From the cell containing the given text, extract its center point as [X, Y] coordinate. 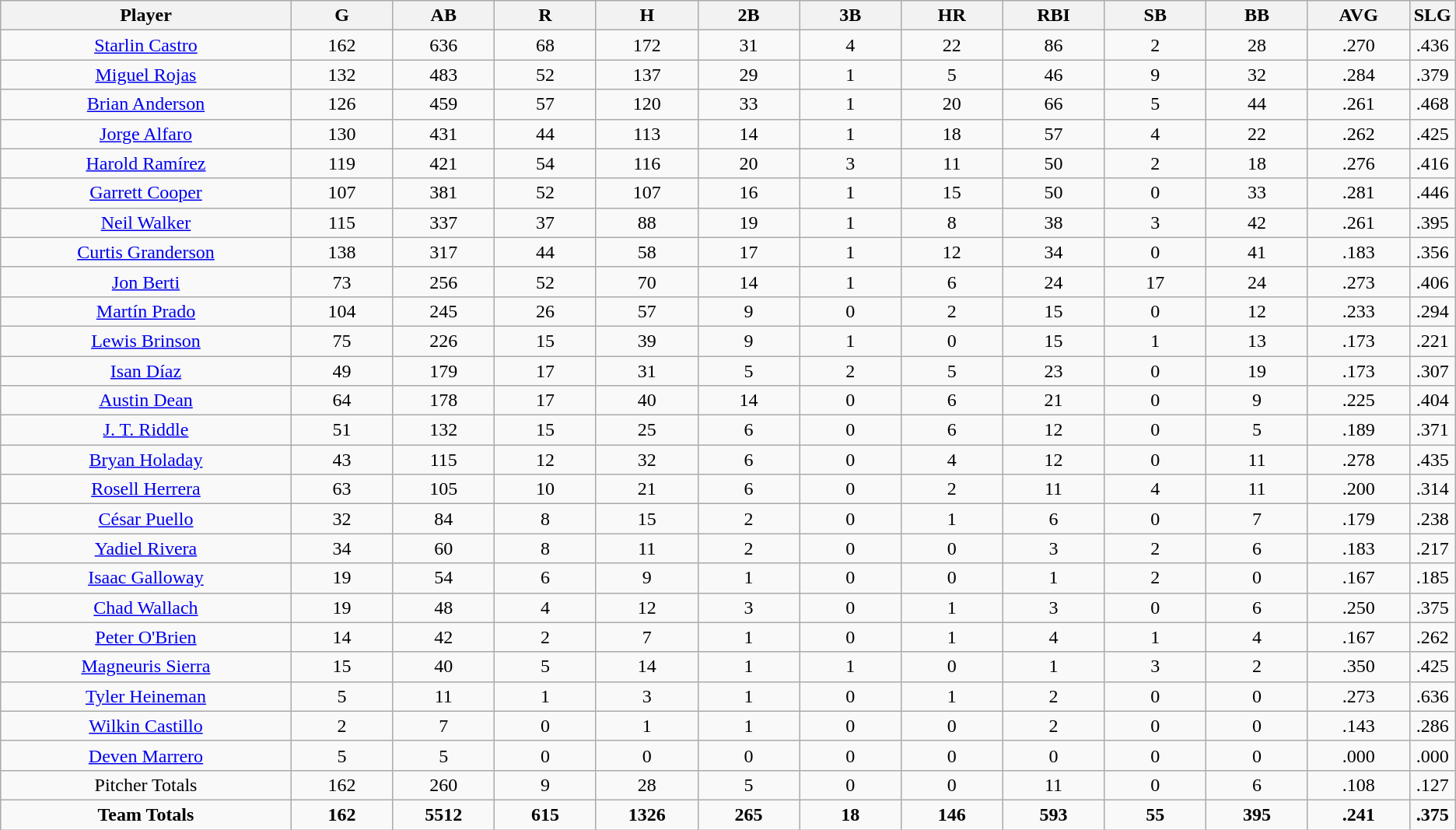
Harold Ramírez [146, 163]
.371 [1433, 430]
.286 [1433, 726]
.379 [1433, 75]
.189 [1358, 430]
48 [443, 608]
51 [342, 430]
Bryan Holaday [146, 460]
58 [647, 252]
.416 [1433, 163]
R [546, 16]
.221 [1433, 341]
483 [443, 75]
H [647, 16]
.446 [1433, 193]
88 [647, 222]
.200 [1358, 489]
Curtis Granderson [146, 252]
Miguel Rojas [146, 75]
Starlin Castro [146, 45]
Isan Díaz [146, 371]
.356 [1433, 252]
73 [342, 282]
70 [647, 282]
Isaac Galloway [146, 578]
615 [546, 814]
Peter O'Brien [146, 637]
.404 [1433, 401]
41 [1257, 252]
.307 [1433, 371]
26 [546, 311]
395 [1257, 814]
260 [443, 785]
.108 [1358, 785]
146 [952, 814]
SLG [1433, 16]
172 [647, 45]
113 [647, 134]
.636 [1433, 696]
Jon Berti [146, 282]
Team Totals [146, 814]
Player [146, 16]
68 [546, 45]
5512 [443, 814]
Garrett Cooper [146, 193]
13 [1257, 341]
178 [443, 401]
Lewis Brinson [146, 341]
.276 [1358, 163]
.350 [1358, 667]
49 [342, 371]
55 [1156, 814]
.179 [1358, 519]
.185 [1433, 578]
25 [647, 430]
120 [647, 104]
.225 [1358, 401]
179 [443, 371]
.314 [1433, 489]
.278 [1358, 460]
Chad Wallach [146, 608]
226 [443, 341]
104 [342, 311]
39 [647, 341]
431 [443, 134]
317 [443, 252]
.143 [1358, 726]
Brian Anderson [146, 104]
.270 [1358, 45]
.238 [1433, 519]
.436 [1433, 45]
421 [443, 163]
J. T. Riddle [146, 430]
130 [342, 134]
César Puello [146, 519]
.294 [1433, 311]
265 [748, 814]
138 [342, 252]
75 [342, 341]
636 [443, 45]
.468 [1433, 104]
Jorge Alfaro [146, 134]
Deven Marrero [146, 755]
G [342, 16]
64 [342, 401]
256 [443, 282]
Tyler Heineman [146, 696]
Pitcher Totals [146, 785]
Yadiel Rivera [146, 548]
43 [342, 460]
46 [1053, 75]
105 [443, 489]
.395 [1433, 222]
SB [1156, 16]
245 [443, 311]
Wilkin Castillo [146, 726]
.435 [1433, 460]
Magneuris Sierra [146, 667]
Neil Walker [146, 222]
10 [546, 489]
.217 [1433, 548]
37 [546, 222]
Rosell Herrera [146, 489]
23 [1053, 371]
137 [647, 75]
119 [342, 163]
337 [443, 222]
.406 [1433, 282]
38 [1053, 222]
BB [1257, 16]
126 [342, 104]
1326 [647, 814]
HR [952, 16]
29 [748, 75]
2B [748, 16]
Martín Prado [146, 311]
116 [647, 163]
Austin Dean [146, 401]
.250 [1358, 608]
63 [342, 489]
459 [443, 104]
3B [851, 16]
.281 [1358, 193]
593 [1053, 814]
.127 [1433, 785]
84 [443, 519]
.233 [1358, 311]
AB [443, 16]
.241 [1358, 814]
86 [1053, 45]
AVG [1358, 16]
16 [748, 193]
60 [443, 548]
66 [1053, 104]
381 [443, 193]
RBI [1053, 16]
.284 [1358, 75]
